Locate the cell with the specified text and output its [X, Y] center coordinate. 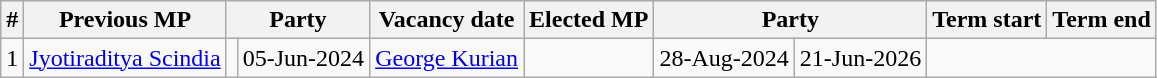
05-Jun-2024 [303, 58]
# [12, 20]
28-Aug-2024 [724, 58]
Previous MP [125, 20]
Elected MP [589, 20]
Vacancy date [447, 20]
Jyotiraditya Scindia [125, 58]
Term end [1102, 20]
George Kurian [447, 58]
Term start [987, 20]
1 [12, 58]
21-Jun-2026 [860, 58]
